Detect which cell encompasses the target text, then output its [X, Y] center coordinate. 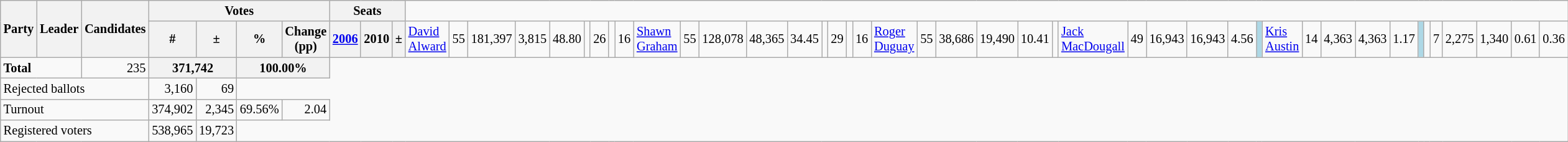
2,345 [216, 110]
181,397 [492, 39]
Total [41, 68]
374,902 [172, 110]
Jack MacDougall [1093, 39]
26 [599, 39]
2.04 [306, 110]
7 [1436, 39]
14 [1311, 39]
48,365 [767, 39]
3,160 [172, 88]
4.56 [1242, 39]
Turnout [75, 110]
48.80 [567, 39]
Rejected ballots [75, 88]
235 [115, 68]
19,490 [997, 39]
128,078 [722, 39]
Roger Duguay [894, 39]
2,275 [1460, 39]
0.36 [1553, 39]
371,742 [193, 68]
% [260, 39]
34.45 [805, 39]
1.17 [1404, 39]
Candidates [115, 29]
2010 [376, 39]
10.41 [1035, 39]
38,686 [956, 39]
29 [837, 39]
Leader [59, 29]
49 [1137, 39]
Registered voters [75, 131]
3,815 [533, 39]
Change (pp) [306, 39]
0.61 [1526, 39]
# [172, 39]
69 [216, 88]
2006 [345, 39]
Votes [239, 11]
Shawn Graham [657, 39]
Party [19, 29]
19,723 [216, 131]
1,340 [1494, 39]
David Alward [428, 39]
69.56% [260, 110]
Kris Austin [1282, 39]
100.00% [284, 68]
538,965 [172, 131]
Seats [367, 11]
